Detect which cell encompasses the target text, then output its [x, y] center coordinate. 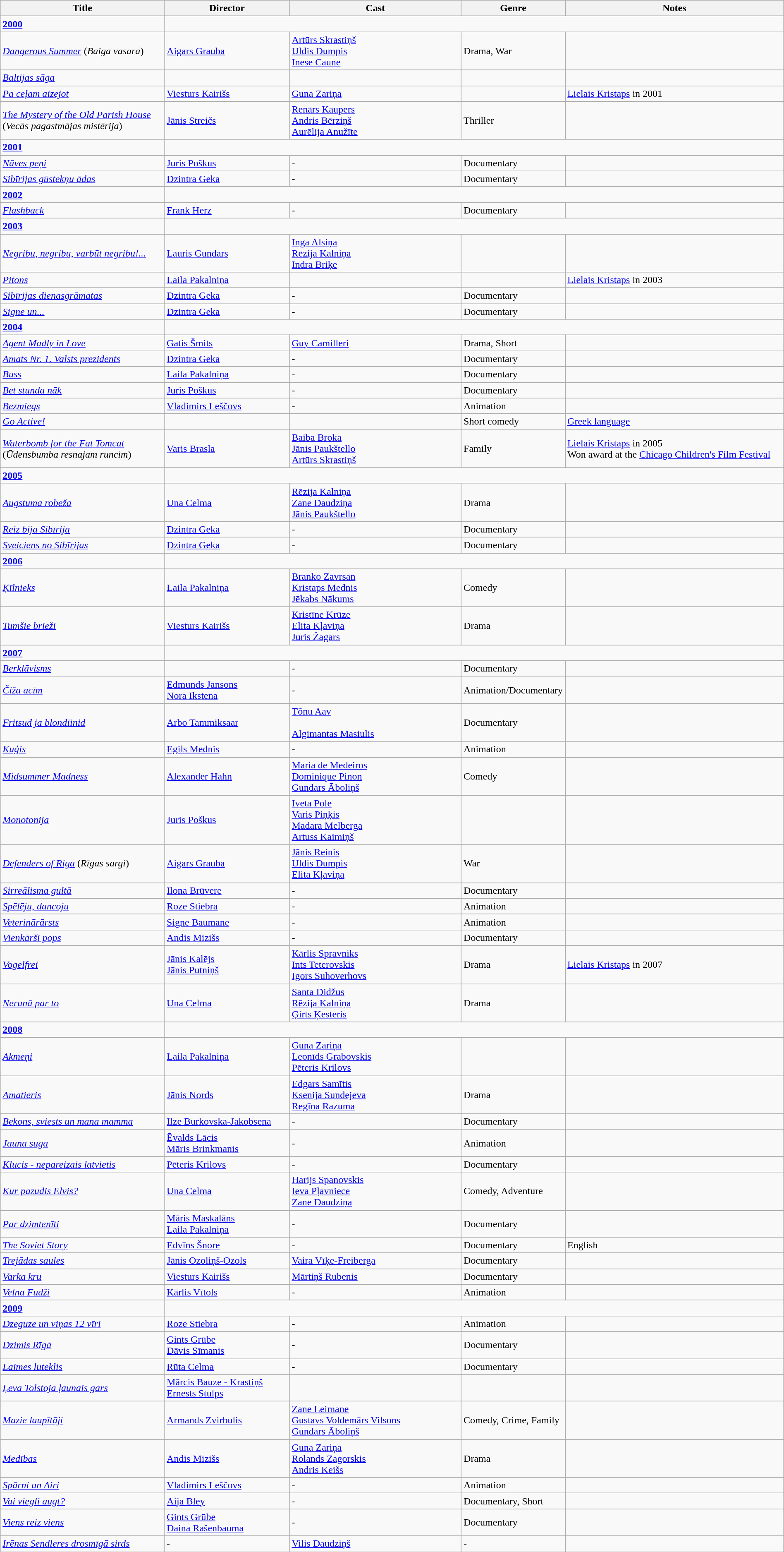
Kārlis Vītols [227, 1292]
Augstuma robeža [83, 502]
Inga AlsiņaRēzija KalniņaIndra Briķe [375, 253]
Midsummer Madness [83, 776]
Cast [375, 8]
Egils Mednis [227, 749]
Ļeva Tolstoja ļaunais gars [83, 1388]
Artūrs SkrastiņšUldis DumpisInese Caune [375, 51]
Armands Zvirbulis [227, 1420]
The Soviet Story [83, 1245]
Gints GrūbeDāvis Sīmanis [227, 1345]
Rēzija KalniņaZane DaudziņaJānis Paukštello [375, 502]
Mazie laupītāji [83, 1420]
2004 [83, 327]
Bet stunda nāk [83, 390]
Guna Zariņa [375, 94]
Spārni un Airi [83, 1485]
War [514, 864]
2006 [83, 561]
Agent Madly in Love [83, 343]
Drama, War [514, 51]
Director [227, 8]
Lauris Gundars [227, 253]
Comedy, Adventure [514, 1191]
Go Active! [83, 422]
The Mystery of the Old Parish House (Vecās pagastmājas mistērija) [83, 120]
2003 [83, 226]
2008 [83, 1030]
Klucis - nepareizais latvietis [83, 1164]
Trejādas saules [83, 1261]
Tõnu AavAlgimantas Masiulis [375, 722]
Reiz bija Sibīrija [83, 529]
2000 [83, 24]
Tumšie brieži [83, 626]
Berklāvisms [83, 669]
Nerunā par to [83, 1003]
Guy Camilleri [375, 343]
Laimes luteklis [83, 1367]
Jānis ReinisUldis DumpisElita Kļaviņa [375, 864]
Lielais Kristaps in 2007 [675, 964]
Kristīne KrūzeElita KļaviņaJuris Žagars [375, 626]
Pēteris Krilovs [227, 1164]
Lielais Kristaps in 2005Won award at the Chicago Children's Film Festival [675, 449]
Ilona Brūvere [227, 890]
Amats Nr. 1. Valsts prezidents [83, 359]
Dangerous Summer (Baiga vasara) [83, 51]
Edvīns Šnore [227, 1245]
Edgars SamītisKsenija SundejevaRegīna Razuma [375, 1095]
Viens reiz viens [83, 1523]
Signe Baumane [227, 922]
Genre [514, 8]
Kārlis SpravniksInts TeterovskisIgors Suhoverhovs [375, 964]
Waterbomb for the Fat Tomcat (Ūdensbumba resnajam runcim) [83, 449]
2009 [83, 1308]
Sveiciens no Sibīrijas [83, 545]
Alexander Hahn [227, 776]
Frank Herz [227, 210]
Jānis Nords [227, 1095]
Fritsud ja blondiinid [83, 722]
Jauna suga [83, 1143]
2007 [83, 653]
Spēlēju, dancoju [83, 906]
Arbo Tammiksaar [227, 722]
Defenders of Riga (Rīgas sargi) [83, 864]
Bezmiegs [83, 406]
Signe un... [83, 312]
Aija Bley [227, 1501]
Animation/Documentary [514, 690]
Kur pazudis Elvis? [83, 1191]
Vienkārši pops [83, 938]
Sirreālisma gultā [83, 890]
Short comedy [514, 422]
Thriller [514, 120]
Title [83, 8]
Vaira Vīķe-Freiberga [375, 1261]
Flashback [83, 210]
Vilis Daudziņš [375, 1544]
English [675, 1245]
Māris MaskalānsLaila Pakalniņa [227, 1224]
Santa DidžusRēzija KalniņaĢirts Ķesteris [375, 1003]
Medības [83, 1458]
Par dzimtenīti [83, 1224]
Akmeņi [83, 1057]
Iveta PoleVaris PiņķisMadara MelbergaArtuss Kaimiņš [375, 820]
Bekons, sviests un mana mamma [83, 1122]
Maria de MedeirosDominique PinonGundars Āboliņš [375, 776]
Drama, Short [514, 343]
Family [514, 449]
Ķīlnieks [83, 588]
Branko ZavrsanKristaps MednisJēkabs Nākums [375, 588]
Varis Brasla [227, 449]
Vogelfrei [83, 964]
Pitons [83, 280]
Amatieris [83, 1095]
Kuģis [83, 749]
Varka kru [83, 1276]
Documentary, Short [514, 1501]
Jānis Streičs [227, 120]
Irēnas Sendleres drosmīgā sirds [83, 1544]
Jānis Ozoliņš-Ozols [227, 1261]
Ilze Burkovska-Jakobsena [227, 1122]
Ēvalds LācisMāris Brinkmanis [227, 1143]
Greek language [675, 422]
Dzeguze un viņas 12 vīri [83, 1324]
Velna Fudži [83, 1292]
Gatis Šmits [227, 343]
Lielais Kristaps in 2003 [675, 280]
Mārtiņš Rubenis [375, 1276]
Comedy, Crime, Family [514, 1420]
Sibīrijas dienasgrāmatas [83, 296]
2002 [83, 194]
Gints GrūbeDaina Rašenbauma [227, 1523]
Baiba BrokaJānis PaukštelloArtūrs Skrastiņš [375, 449]
Mārcis Bauze - KrastiņšErnests Stulps [227, 1388]
Pa ceļam aizejot [83, 94]
Vai viegli augt? [83, 1501]
Buss [83, 374]
Renārs KaupersAndris BērziņšAurēlija Anužīte [375, 120]
Baltijas sāga [83, 78]
Guna ZariņaRolands ZagorskisAndris Keišs [375, 1458]
Notes [675, 8]
Sibīrijas gūstekņu ādas [83, 179]
Monotonija [83, 820]
Harijs SpanovskisIeva PļavnieceZane Daudziņa [375, 1191]
Lielais Kristaps in 2001 [675, 94]
Nāves peņi [83, 163]
Rūta Celma [227, 1367]
2005 [83, 475]
Edmunds JansonsNora Ikstena [227, 690]
Jānis KalējsJānis Putniņš [227, 964]
2001 [83, 147]
Čiža acīm [83, 690]
Zane LeimaneGustavs Voldemārs VilsonsGundars Āboliņš [375, 1420]
Veterinārārsts [83, 922]
Dzimis Rīgā [83, 1345]
Guna ZariņaLeonīds GrabovskisPēteris Krilovs [375, 1057]
Negribu, negribu, varbūt negribu!... [83, 253]
